Extract the (x, y) coordinate from the center of the cell holding the provided text.  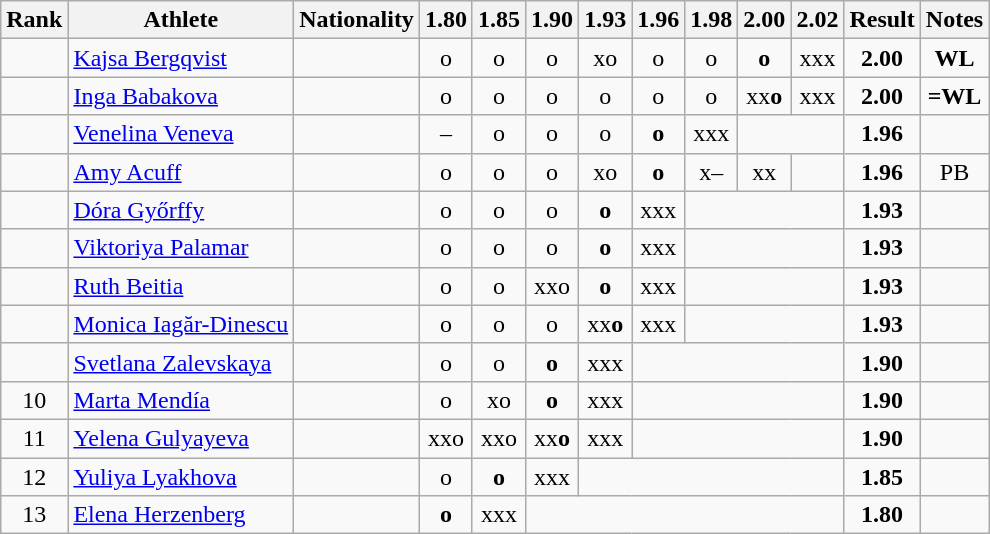
11 (34, 438)
Marta Mendía (181, 400)
Svetlana Zalevskaya (181, 362)
xx (764, 172)
Notes (954, 20)
Venelina Veneva (181, 134)
13 (34, 515)
PB (954, 172)
1.98 (712, 20)
Athlete (181, 20)
10 (34, 400)
WL (954, 58)
=WL (954, 96)
Inga Babakova (181, 96)
Ruth Beitia (181, 286)
Result (882, 20)
Rank (34, 20)
Nationality (357, 20)
2.02 (818, 20)
Yelena Gulyayeva (181, 438)
Amy Acuff (181, 172)
Monica Iagăr-Dinescu (181, 324)
x– (712, 172)
Viktoriya Palamar (181, 248)
12 (34, 477)
Dóra Győrffy (181, 210)
– (446, 134)
Yuliya Lyakhova (181, 477)
Elena Herzenberg (181, 515)
Kajsa Bergqvist (181, 58)
